Extract the (X, Y) coordinate from the center of the cell holding the provided text.  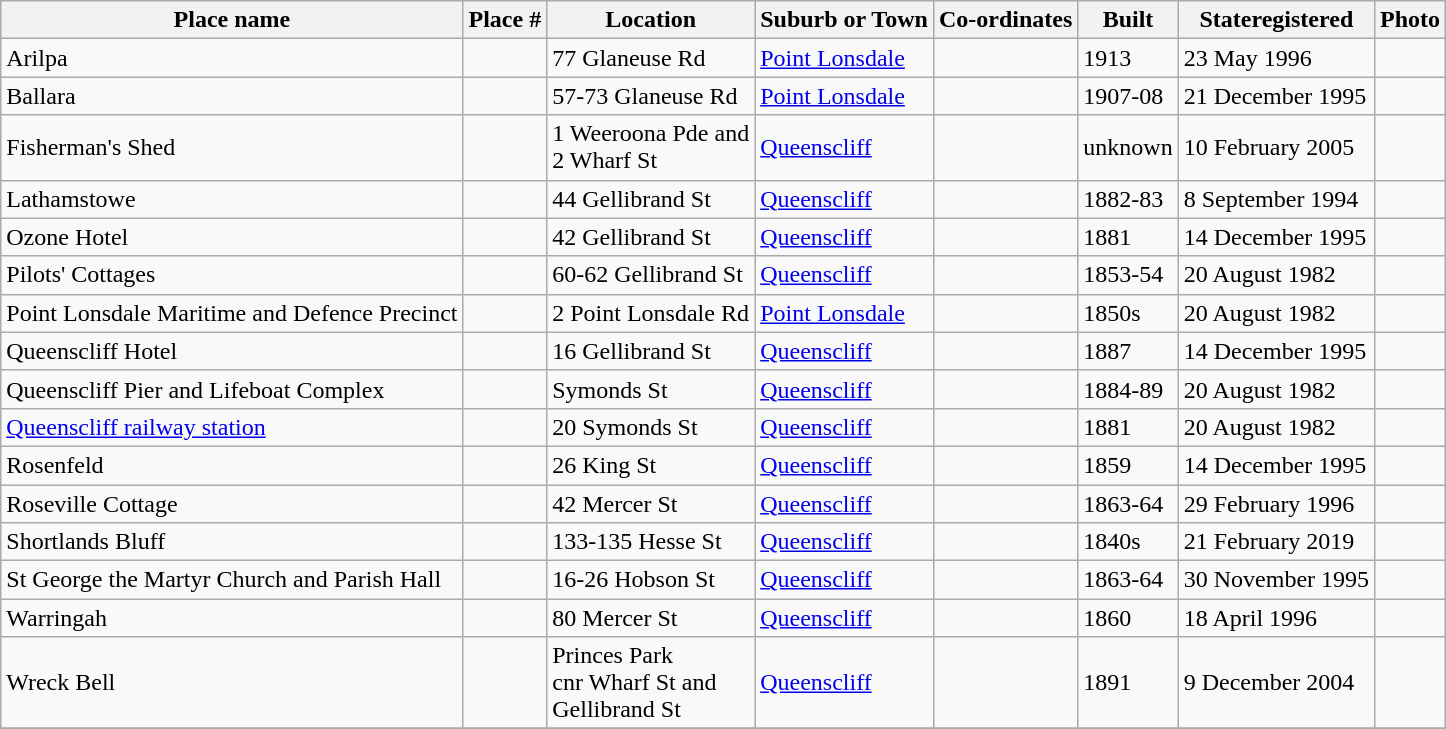
Ballara (232, 96)
Pilots' Cottages (232, 275)
16 Gellibrand St (651, 351)
Photo (1410, 20)
Built (1128, 20)
Symonds St (651, 389)
Rosenfeld (232, 465)
60-62 Gellibrand St (651, 275)
Ozone Hotel (232, 237)
Queenscliff Hotel (232, 351)
29 February 1996 (1276, 503)
Stateregistered (1276, 20)
1884-89 (1128, 389)
21 February 2019 (1276, 542)
1887 (1128, 351)
Warringah (232, 618)
Princes Parkcnr Wharf St andGellibrand St (651, 683)
unknown (1128, 148)
16-26 Hobson St (651, 580)
Queenscliff railway station (232, 427)
St George the Martyr Church and Parish Hall (232, 580)
Suburb or Town (844, 20)
8 September 1994 (1276, 199)
1882-83 (1128, 199)
133-135 Hesse St (651, 542)
18 April 1996 (1276, 618)
1860 (1128, 618)
21 December 1995 (1276, 96)
26 King St (651, 465)
Point Lonsdale Maritime and Defence Precinct (232, 313)
Shortlands Bluff (232, 542)
77 Glaneuse Rd (651, 58)
1859 (1128, 465)
80 Mercer St (651, 618)
44 Gellibrand St (651, 199)
Place # (505, 20)
42 Mercer St (651, 503)
10 February 2005 (1276, 148)
30 November 1995 (1276, 580)
1907-08 (1128, 96)
Fisherman's Shed (232, 148)
57-73 Glaneuse Rd (651, 96)
Location (651, 20)
1913 (1128, 58)
1853-54 (1128, 275)
Lathamstowe (232, 199)
1840s (1128, 542)
23 May 1996 (1276, 58)
1891 (1128, 683)
Queenscliff Pier and Lifeboat Complex (232, 389)
9 December 2004 (1276, 683)
Co-ordinates (1005, 20)
42 Gellibrand St (651, 237)
Arilpa (232, 58)
Roseville Cottage (232, 503)
Wreck Bell (232, 683)
1 Weeroona Pde and 2 Wharf St (651, 148)
Place name (232, 20)
1850s (1128, 313)
2 Point Lonsdale Rd (651, 313)
20 Symonds St (651, 427)
